Output the [X, Y] coordinate of the center of the cell containing the given text.  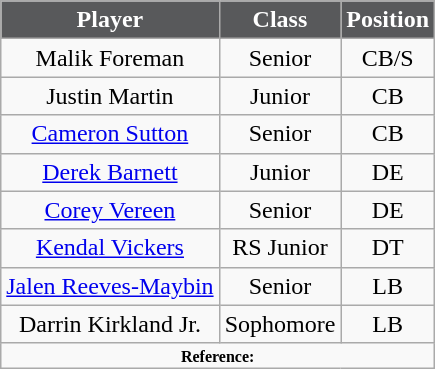
Malik Foreman [110, 58]
Reference: [218, 355]
Kendal Vickers [110, 248]
Derek Barnett [110, 172]
Cameron Sutton [110, 134]
Justin Martin [110, 96]
RS Junior [280, 248]
Darrin Kirkland Jr. [110, 324]
Position [388, 20]
CB/S [388, 58]
Class [280, 20]
Player [110, 20]
Corey Vereen [110, 210]
Sophomore [280, 324]
Jalen Reeves-Maybin [110, 286]
DT [388, 248]
